Pinpoint the cell where the given text exists, returning its (x, y) midpoint coordinate. 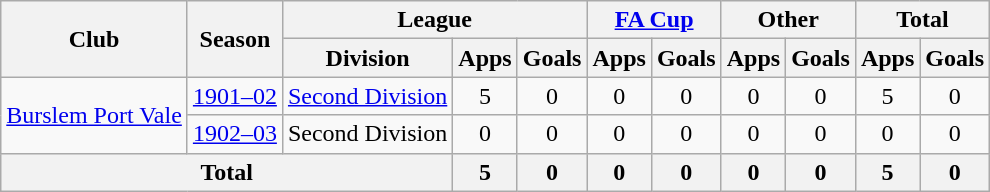
Other (788, 20)
Division (367, 58)
Club (94, 39)
Season (234, 39)
1901–02 (234, 96)
League (434, 20)
Burslem Port Vale (94, 115)
1902–03 (234, 134)
FA Cup (654, 20)
